Locate the cell with the specified text and output its (x, y) center coordinate. 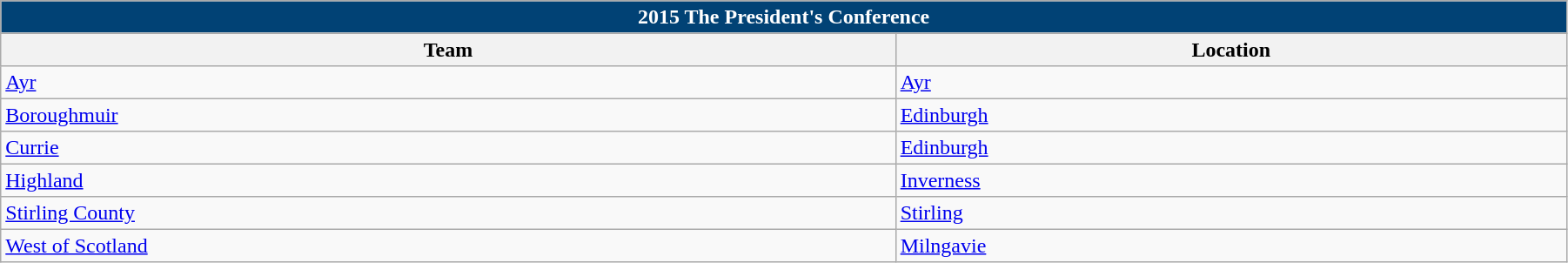
Boroughmuir (448, 115)
Inverness (1230, 179)
Location (1230, 49)
Milngavie (1230, 246)
Highland (448, 179)
Team (448, 49)
2015 The President's Conference (784, 17)
Stirling County (448, 212)
West of Scotland (448, 246)
Stirling (1230, 212)
Currie (448, 148)
